Extract the (X, Y) coordinate from the center of the cell holding the provided text.  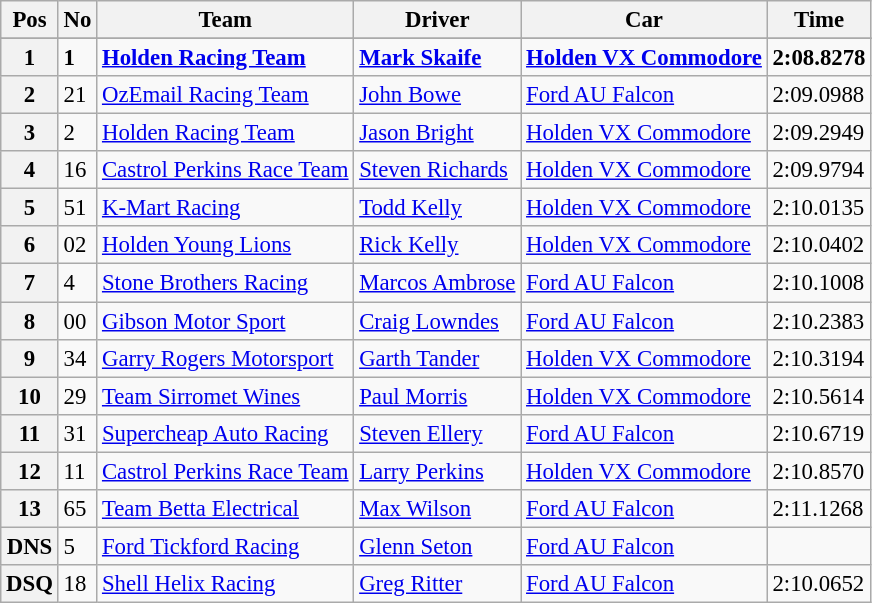
DNS (30, 546)
13 (30, 509)
Paul Morris (438, 396)
Steven Richards (438, 170)
8 (30, 321)
Team (226, 20)
2:09.9794 (819, 170)
Supercheap Auto Racing (226, 433)
2:10.8570 (819, 471)
16 (77, 170)
Garry Rogers Motorsport (226, 358)
Jason Bright (438, 133)
21 (77, 95)
65 (77, 509)
Mark Skaife (438, 58)
Larry Perkins (438, 471)
7 (30, 283)
Steven Ellery (438, 433)
2:08.8278 (819, 58)
DSQ (30, 584)
2:10.3194 (819, 358)
6 (30, 245)
Todd Kelly (438, 208)
00 (77, 321)
Gibson Motor Sport (226, 321)
3 (30, 133)
2:09.2949 (819, 133)
Greg Ritter (438, 584)
02 (77, 245)
Stone Brothers Racing (226, 283)
Max Wilson (438, 509)
10 (30, 396)
OzEmail Racing Team (226, 95)
Ford Tickford Racing (226, 546)
John Bowe (438, 95)
Glenn Seton (438, 546)
51 (77, 208)
Marcos Ambrose (438, 283)
2:10.1008 (819, 283)
Car (644, 20)
9 (30, 358)
18 (77, 584)
2:10.2383 (819, 321)
Garth Tander (438, 358)
2:10.6719 (819, 433)
Pos (30, 20)
Driver (438, 20)
31 (77, 433)
Rick Kelly (438, 245)
2:10.0135 (819, 208)
Time (819, 20)
Team Betta Electrical (226, 509)
2:10.0652 (819, 584)
29 (77, 396)
2:10.5614 (819, 396)
2:09.0988 (819, 95)
Holden Young Lions (226, 245)
Team Sirromet Wines (226, 396)
2:11.1268 (819, 509)
2:10.0402 (819, 245)
Craig Lowndes (438, 321)
No (77, 20)
12 (30, 471)
Shell Helix Racing (226, 584)
K-Mart Racing (226, 208)
34 (77, 358)
